Pinpoint the cell where the given text exists, returning its (x, y) midpoint coordinate. 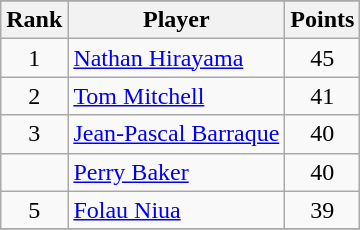
Player (176, 20)
Jean-Pascal Barraque (176, 134)
Folau Niua (176, 210)
Rank (34, 20)
45 (322, 58)
39 (322, 210)
3 (34, 134)
2 (34, 96)
Points (322, 20)
41 (322, 96)
Nathan Hirayama (176, 58)
1 (34, 58)
5 (34, 210)
Perry Baker (176, 172)
Tom Mitchell (176, 96)
